Find where the given text appears and provide that cell's center as (x, y) coordinate. 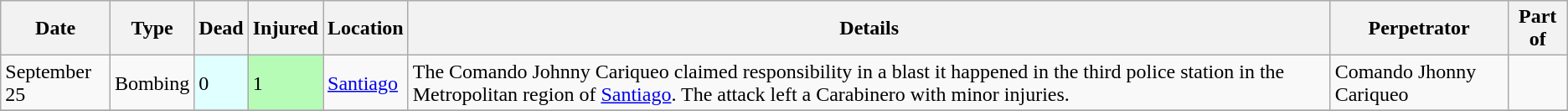
Perpetrator (1419, 29)
September 25 (55, 82)
Part of (1538, 29)
Bombing (152, 82)
Comando Jhonny Cariqueo (1419, 82)
Dead (221, 29)
Date (55, 29)
0 (221, 82)
Injured (285, 29)
1 (285, 82)
Type (152, 29)
Details (869, 29)
Location (366, 29)
Santiago (366, 82)
